Provide the (x, y) coordinate of the cell's center where the given text is located.  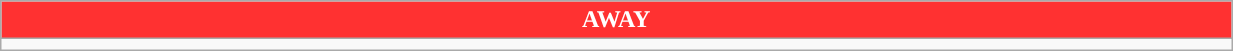
AWAY (616, 20)
